Return [X, Y] of the center of cell containing provided text 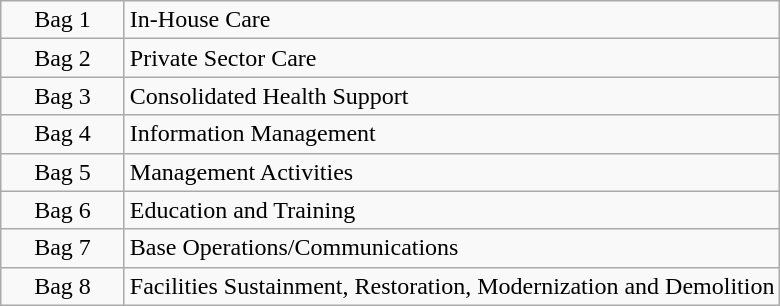
Bag 6 [63, 210]
Base Operations/Communications [452, 248]
Facilities Sustainment, Restoration, Modernization and Demolition [452, 286]
Bag 2 [63, 58]
In-House Care [452, 20]
Bag 5 [63, 172]
Education and Training [452, 210]
Bag 7 [63, 248]
Bag 8 [63, 286]
Private Sector Care [452, 58]
Bag 1 [63, 20]
Bag 4 [63, 134]
Consolidated Health Support [452, 96]
Management Activities [452, 172]
Bag 3 [63, 96]
Information Management [452, 134]
